Locate the cell with the specified text and output its (X, Y) center coordinate. 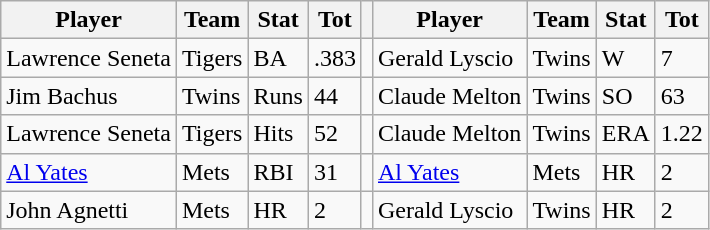
1.22 (682, 134)
.383 (334, 58)
52 (334, 134)
31 (334, 172)
RBI (278, 172)
Jim Bachus (89, 96)
W (626, 58)
7 (682, 58)
ERA (626, 134)
44 (334, 96)
BA (278, 58)
John Agnetti (89, 210)
Hits (278, 134)
Runs (278, 96)
SO (626, 96)
63 (682, 96)
